For the text-containing cell, return its midpoint in [X, Y] coordinate format. 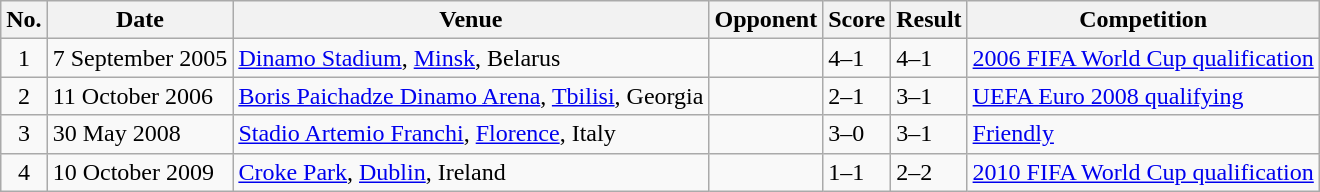
Stadio Artemio Franchi, Florence, Italy [471, 134]
2–1 [857, 96]
1–1 [857, 172]
Boris Paichadze Dinamo Arena, Tbilisi, Georgia [471, 96]
3–0 [857, 134]
Result [929, 20]
2–2 [929, 172]
2010 FIFA World Cup qualification [1143, 172]
No. [24, 20]
7 September 2005 [140, 58]
Competition [1143, 20]
Score [857, 20]
11 October 2006 [140, 96]
Venue [471, 20]
Dinamo Stadium, Minsk, Belarus [471, 58]
2 [24, 96]
UEFA Euro 2008 qualifying [1143, 96]
Friendly [1143, 134]
4 [24, 172]
2006 FIFA World Cup qualification [1143, 58]
Croke Park, Dublin, Ireland [471, 172]
Date [140, 20]
10 October 2009 [140, 172]
Opponent [766, 20]
3 [24, 134]
30 May 2008 [140, 134]
1 [24, 58]
